Determine the [x, y] coordinate at the center of the cell enclosing the given text.  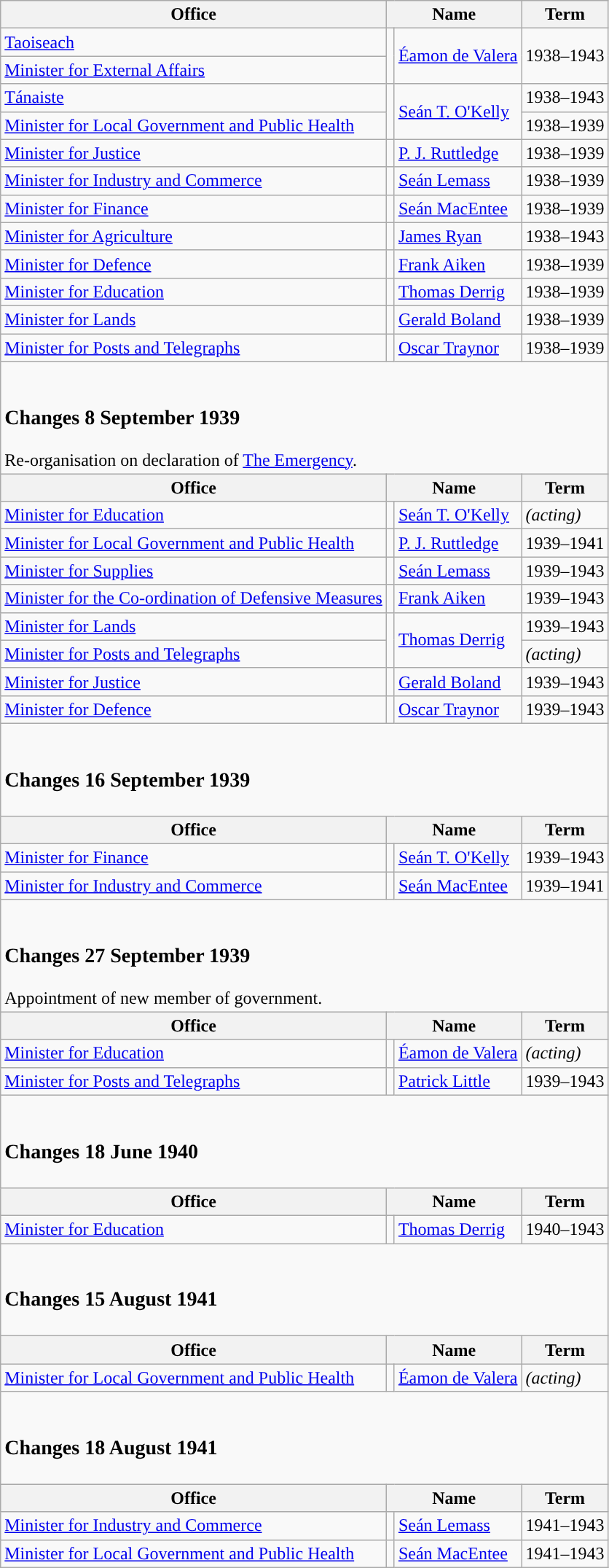
Changes 18 June 1940 [304, 1142]
Minister for Supplies [194, 571]
Taoiseach [194, 42]
Minister for Agriculture [194, 236]
Changes 16 September 1939 [304, 770]
Minister for External Affairs [194, 70]
Patrick Little [457, 1081]
Changes 8 September 1939Re-organisation on declaration of The Emergency. [304, 418]
Changes 27 September 1939Appointment of new member of government. [304, 956]
James Ryan [457, 236]
Changes 18 August 1941 [304, 1438]
Changes 15 August 1941 [304, 1290]
Minister for the Co-ordination of Defensive Measures [194, 598]
1940–1943 [565, 1229]
Tánaiste [194, 98]
